Extract the (X, Y) coordinate from the center of the cell holding the provided text.  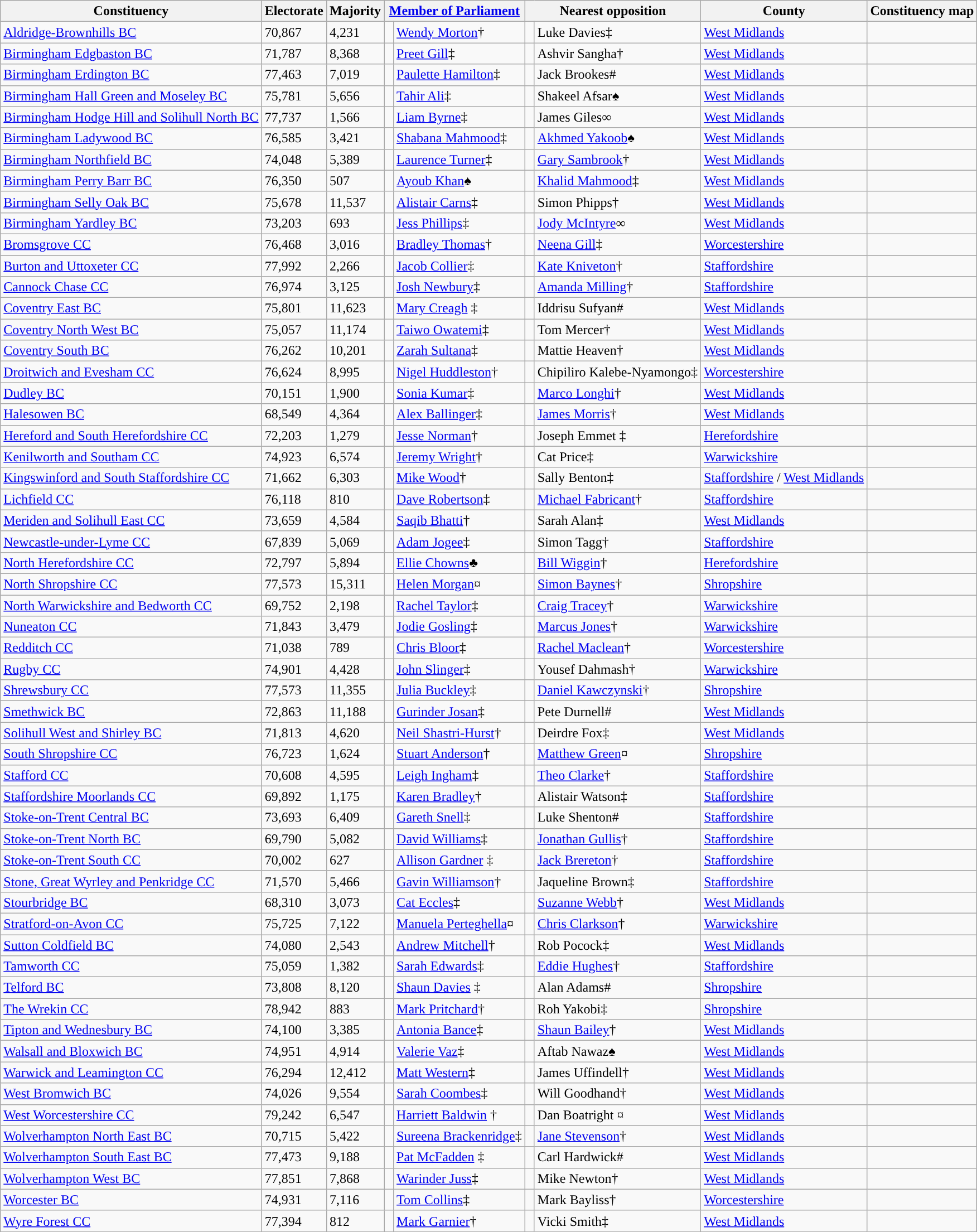
Luke Shenton# (617, 818)
Jack Brereton† (617, 860)
Marco Longhi† (617, 393)
Birmingham Erdington BC (131, 75)
Alistair Carns‡ (460, 202)
627 (355, 860)
South Shropshire CC (131, 754)
75,057 (294, 330)
Coventry South BC (131, 351)
1,279 (355, 436)
Pat McFadden ‡ (460, 1157)
6,547 (355, 1115)
Dudley BC (131, 393)
Birmingham Hodge Hill and Solihull North BC (131, 117)
11,623 (355, 308)
The Wrekin CC (131, 1009)
Matthew Green¤ (617, 754)
Nuneaton CC (131, 627)
Jacob Collier‡ (460, 266)
68,549 (294, 414)
Jeremy Wright† (460, 457)
507 (355, 181)
Gavin Williamson† (460, 881)
Warinder Juss‡ (460, 1178)
Paulette Hamilton‡ (460, 75)
76,624 (294, 372)
74,100 (294, 1030)
74,048 (294, 160)
Wendy Morton† (460, 32)
Carl Hardwick# (617, 1157)
5,389 (355, 160)
Taiwo Owatemi‡ (460, 330)
Burton and Uttoxeter CC (131, 266)
Redditch CC (131, 648)
74,901 (294, 669)
Constituency map (922, 11)
James Uffindell† (617, 1072)
76,350 (294, 181)
Wolverhampton South East BC (131, 1157)
Daniel Kawczynski† (617, 690)
75,781 (294, 96)
Tahir Ali‡ (460, 96)
Rachel Maclean† (617, 648)
71,570 (294, 881)
Chipiliro Kalebe-Nyamongo‡ (617, 372)
11,188 (355, 712)
Saqib Bhatti† (460, 520)
Sally Benton‡ (617, 478)
11,355 (355, 690)
Ellie Chowns♣ (460, 563)
Shaun Bailey† (617, 1030)
Alistair Watson‡ (617, 796)
77,737 (294, 117)
3,073 (355, 902)
73,203 (294, 223)
Bill Wiggin† (617, 563)
Sonia Kumar‡ (460, 393)
Roh Yakobi‡ (617, 1009)
74,080 (294, 945)
Mike Newton† (617, 1178)
Tom Mercer† (617, 330)
76,974 (294, 287)
Wolverhampton North East BC (131, 1136)
1,382 (355, 967)
Walsall and Bloxwich BC (131, 1051)
70,608 (294, 775)
Sarah Coombes‡ (460, 1094)
Mark Garnier† (460, 1221)
Simon Tagg† (617, 542)
76,723 (294, 754)
Jaqueline Brown‡ (617, 881)
Aftab Nawaz♠ (617, 1051)
70,867 (294, 32)
7,122 (355, 924)
15,311 (355, 584)
5,082 (355, 839)
Birmingham Edgbaston BC (131, 54)
883 (355, 1009)
5,422 (355, 1136)
2,266 (355, 266)
693 (355, 223)
Sureena Brackenridge‡ (460, 1136)
7,116 (355, 1200)
72,863 (294, 712)
Allison Gardner ‡ (460, 860)
Halesowen BC (131, 414)
Stratford-on-Avon CC (131, 924)
69,892 (294, 796)
7,019 (355, 75)
67,839 (294, 542)
75,801 (294, 308)
Theo Clarke† (617, 775)
77,463 (294, 75)
Stone, Great Wyrley and Penkridge CC (131, 881)
Bradley Thomas† (460, 244)
5,894 (355, 563)
Khalid Mahmood‡ (617, 181)
4,364 (355, 414)
789 (355, 648)
76,262 (294, 351)
78,942 (294, 1009)
8,368 (355, 54)
Stoke-on-Trent North BC (131, 839)
4,584 (355, 520)
Jodie Gosling‡ (460, 627)
72,203 (294, 436)
74,951 (294, 1051)
County (784, 11)
North Warwickshire and Bedworth CC (131, 605)
Luke Davies‡ (617, 32)
1,900 (355, 393)
10,201 (355, 351)
Suzanne Webb† (617, 902)
Cat Eccles‡ (460, 902)
5,069 (355, 542)
6,303 (355, 478)
Chris Clarkson† (617, 924)
12,412 (355, 1072)
5,656 (355, 96)
1,175 (355, 796)
Eddie Hughes† (617, 967)
Bromsgrove CC (131, 244)
Laurence Turner‡ (460, 160)
Nearest opposition (612, 11)
Constituency (131, 11)
Valerie Vaz‡ (460, 1051)
Manuela Perteghella¤ (460, 924)
West Bromwich BC (131, 1094)
74,931 (294, 1200)
Dan Boatright ¤ (617, 1115)
North Shropshire CC (131, 584)
Coventry North West BC (131, 330)
Mary Creagh ‡ (460, 308)
11,174 (355, 330)
Shakeel Afsar♠ (617, 96)
2,198 (355, 605)
Birmingham Hall Green and Moseley BC (131, 96)
Rob Pocock‡ (617, 945)
4,595 (355, 775)
Cat Price‡ (617, 457)
Wyre Forest CC (131, 1221)
Majority (355, 11)
Birmingham Ladywood BC (131, 138)
Staffordshire Moorlands CC (131, 796)
Tom Collins‡ (460, 1200)
Helen Morgan¤ (460, 584)
Gareth Snell‡ (460, 818)
Stourbridge BC (131, 902)
79,242 (294, 1115)
Tipton and Wednesbury BC (131, 1030)
Sarah Alan‡ (617, 520)
Jane Stevenson† (617, 1136)
69,790 (294, 839)
71,662 (294, 478)
Leigh Ingham‡ (460, 775)
James Giles∞ (617, 117)
Simon Phipps† (617, 202)
Kate Kniveton† (617, 266)
Liam Byrne‡ (460, 117)
77,851 (294, 1178)
Birmingham Yardley BC (131, 223)
Rachel Taylor‡ (460, 605)
Mark Bayliss† (617, 1200)
3,125 (355, 287)
68,310 (294, 902)
71,813 (294, 733)
77,992 (294, 266)
Gurinder Josan‡ (460, 712)
Will Goodhand† (617, 1094)
3,421 (355, 138)
Iddrisu Sufyan# (617, 308)
Birmingham Perry Barr BC (131, 181)
Shaun Davies ‡ (460, 988)
Droitwich and Evesham CC (131, 372)
Shabana Mahmood‡ (460, 138)
Neil Shastri-Hurst† (460, 733)
Michael Fabricant† (617, 499)
77,394 (294, 1221)
Amanda Milling† (617, 287)
Stoke-on-Trent Central BC (131, 818)
Chris Bloor‡ (460, 648)
71,038 (294, 648)
Birmingham Selly Oak BC (131, 202)
70,002 (294, 860)
Marcus Jones† (617, 627)
Hereford and South Herefordshire CC (131, 436)
Ashvir Sangha† (617, 54)
Mike Wood† (460, 478)
Stafford CC (131, 775)
71,787 (294, 54)
Lichfield CC (131, 499)
70,715 (294, 1136)
Harriett Baldwin † (460, 1115)
Josh Newbury‡ (460, 287)
73,693 (294, 818)
4,428 (355, 669)
71,843 (294, 627)
North Herefordshire CC (131, 563)
David Williams‡ (460, 839)
812 (355, 1221)
Kingswinford and South Staffordshire CC (131, 478)
6,409 (355, 818)
74,923 (294, 457)
West Worcestershire CC (131, 1115)
9,554 (355, 1094)
Craig Tracey† (617, 605)
69,752 (294, 605)
Dave Robertson‡ (460, 499)
Mattie Heaven† (617, 351)
Coventry East BC (131, 308)
Jess Phillips‡ (460, 223)
9,188 (355, 1157)
Cannock Chase CC (131, 287)
Jesse Norman† (460, 436)
Jonathan Gullis† (617, 839)
Tamworth CC (131, 967)
8,120 (355, 988)
Simon Baynes† (617, 584)
77,473 (294, 1157)
Sarah Edwards‡ (460, 967)
Smethwick BC (131, 712)
76,585 (294, 138)
Meriden and Solihull East CC (131, 520)
Worcester BC (131, 1200)
Sutton Coldfield BC (131, 945)
810 (355, 499)
Preet Gill‡ (460, 54)
Rugby CC (131, 669)
Adam Jogee‡ (460, 542)
3,385 (355, 1030)
75,725 (294, 924)
Jack Brookes# (617, 75)
Kenilworth and Southam CC (131, 457)
Stuart Anderson† (460, 754)
2,543 (355, 945)
72,797 (294, 563)
Ayoub Khan♠ (460, 181)
4,914 (355, 1051)
Andrew Mitchell† (460, 945)
1,624 (355, 754)
Deirdre Fox‡ (617, 733)
7,868 (355, 1178)
Wolverhampton West BC (131, 1178)
Joseph Emmet ‡ (617, 436)
Nigel Huddleston† (460, 372)
Pete Durnell# (617, 712)
75,059 (294, 967)
Solihull West and Shirley BC (131, 733)
Julia Buckley‡ (460, 690)
Electorate (294, 11)
1,566 (355, 117)
4,620 (355, 733)
75,678 (294, 202)
Matt Western‡ (460, 1072)
Karen Bradley† (460, 796)
Alan Adams# (617, 988)
Antonia Bance‡ (460, 1030)
Gary Sambrook† (617, 160)
Akhmed Yakoob♠ (617, 138)
4,231 (355, 32)
8,995 (355, 372)
11,537 (355, 202)
Aldridge-Brownhills BC (131, 32)
Member of Parliament (455, 11)
Telford BC (131, 988)
73,659 (294, 520)
Neena Gill‡ (617, 244)
Newcastle-under-Lyme CC (131, 542)
Warwick and Leamington CC (131, 1072)
Jody McIntyre∞ (617, 223)
Mark Pritchard† (460, 1009)
Birmingham Northfield BC (131, 160)
Zarah Sultana‡ (460, 351)
Stoke-on-Trent South CC (131, 860)
Shrewsbury CC (131, 690)
James Morris† (617, 414)
Staffordshire / West Midlands (784, 478)
Alex Ballinger‡ (460, 414)
70,151 (294, 393)
76,468 (294, 244)
Yousef Dahmash† (617, 669)
76,118 (294, 499)
73,808 (294, 988)
3,016 (355, 244)
5,466 (355, 881)
76,294 (294, 1072)
6,574 (355, 457)
John Slinger‡ (460, 669)
Vicki Smith‡ (617, 1221)
74,026 (294, 1094)
3,479 (355, 627)
